From the cell containing the given text, extract its center point as [x, y] coordinate. 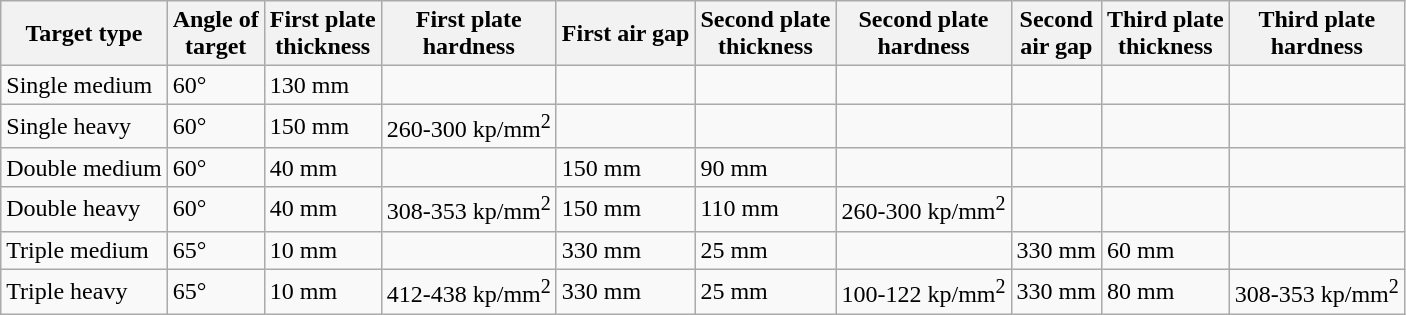
Second air gap [1056, 34]
Third plate hardness [1316, 34]
130 mm [322, 85]
Triple medium [84, 250]
Triple heavy [84, 292]
Second plate hardness [924, 34]
100-122 kp/mm2 [924, 292]
First plate thickness [322, 34]
Single medium [84, 85]
Single heavy [84, 126]
Double medium [84, 167]
First plate hardness [468, 34]
Double heavy [84, 208]
80 mm [1165, 292]
Second plate thickness [766, 34]
90 mm [766, 167]
60 mm [1165, 250]
412-438 kp/mm2 [468, 292]
Target type [84, 34]
Third plate thickness [1165, 34]
First air gap [626, 34]
110 mm [766, 208]
Angle of target [216, 34]
